Provide the (x, y) coordinate of the cell's center where the given text is located.  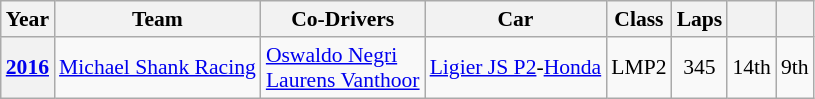
Co-Drivers (343, 19)
14th (752, 68)
2016 (28, 68)
Car (516, 19)
Year (28, 19)
Oswaldo Negri Laurens Vanthoor (343, 68)
Team (158, 19)
Class (638, 19)
Michael Shank Racing (158, 68)
9th (795, 68)
Laps (700, 19)
345 (700, 68)
LMP2 (638, 68)
Ligier JS P2-Honda (516, 68)
